Detect which cell encompasses the target text, then output its [x, y] center coordinate. 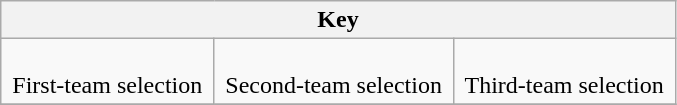
First-team selection [108, 72]
Second-team selection [334, 72]
Key [338, 20]
Third-team selection [564, 72]
